Pinpoint the cell where the given text exists, returning its [X, Y] midpoint coordinate. 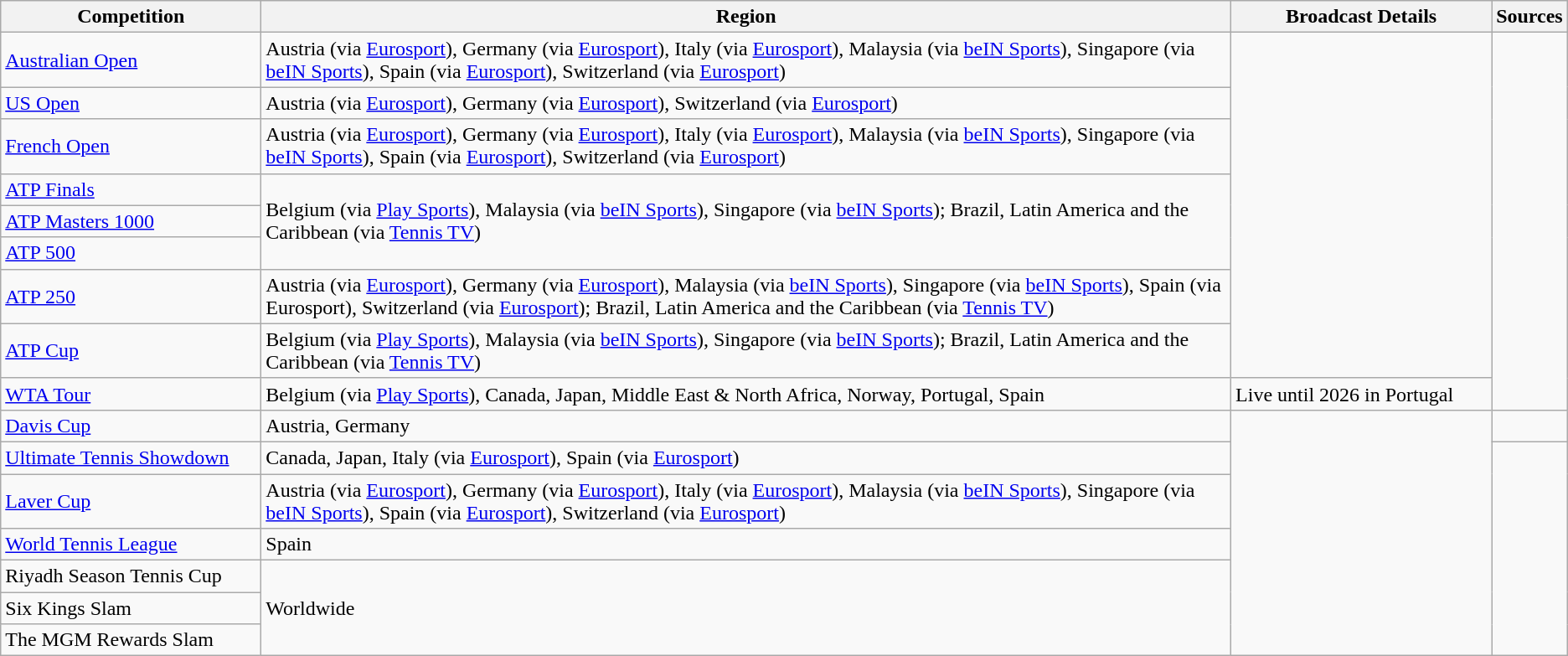
US Open [131, 103]
Austria (via Eurosport), Germany (via Eurosport), Switzerland (via Eurosport) [746, 103]
Region [746, 17]
Ultimate Tennis Showdown [131, 457]
Davis Cup [131, 426]
ATP 250 [131, 297]
The MGM Rewards Slam [131, 640]
ATP Cup [131, 350]
Worldwide [746, 608]
ATP Finals [131, 189]
ATP Masters 1000 [131, 221]
Laver Cup [131, 501]
ATP 500 [131, 253]
Sources [1529, 17]
Six Kings Slam [131, 608]
French Open [131, 146]
Broadcast Details [1362, 17]
WTA Tour [131, 394]
Canada, Japan, Italy (via Eurosport), Spain (via Eurosport) [746, 457]
Competition [131, 17]
World Tennis League [131, 545]
Australian Open [131, 60]
Spain [746, 545]
Belgium (via Play Sports), Canada, Japan, Middle East & North Africa, Norway, Portugal, Spain [746, 394]
Riyadh Season Tennis Cup [131, 576]
Austria, Germany [746, 426]
Live until 2026 in Portugal [1362, 394]
